Return the (x, y) coordinate for the center point of the cell that contains the specified text.  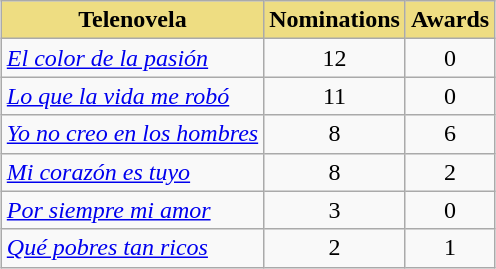
Lo que la vida me robó (132, 96)
1 (450, 248)
El color de la pasión (132, 58)
3 (335, 210)
Yo no creo en los hombres (132, 134)
12 (335, 58)
Qué pobres tan ricos (132, 248)
Telenovela (132, 20)
Mi corazón es tuyo (132, 172)
6 (450, 134)
11 (335, 96)
Nominations (335, 20)
Awards (450, 20)
Por siempre mi amor (132, 210)
